Provide the [x, y] coordinate of the cell's center where the given text is located.  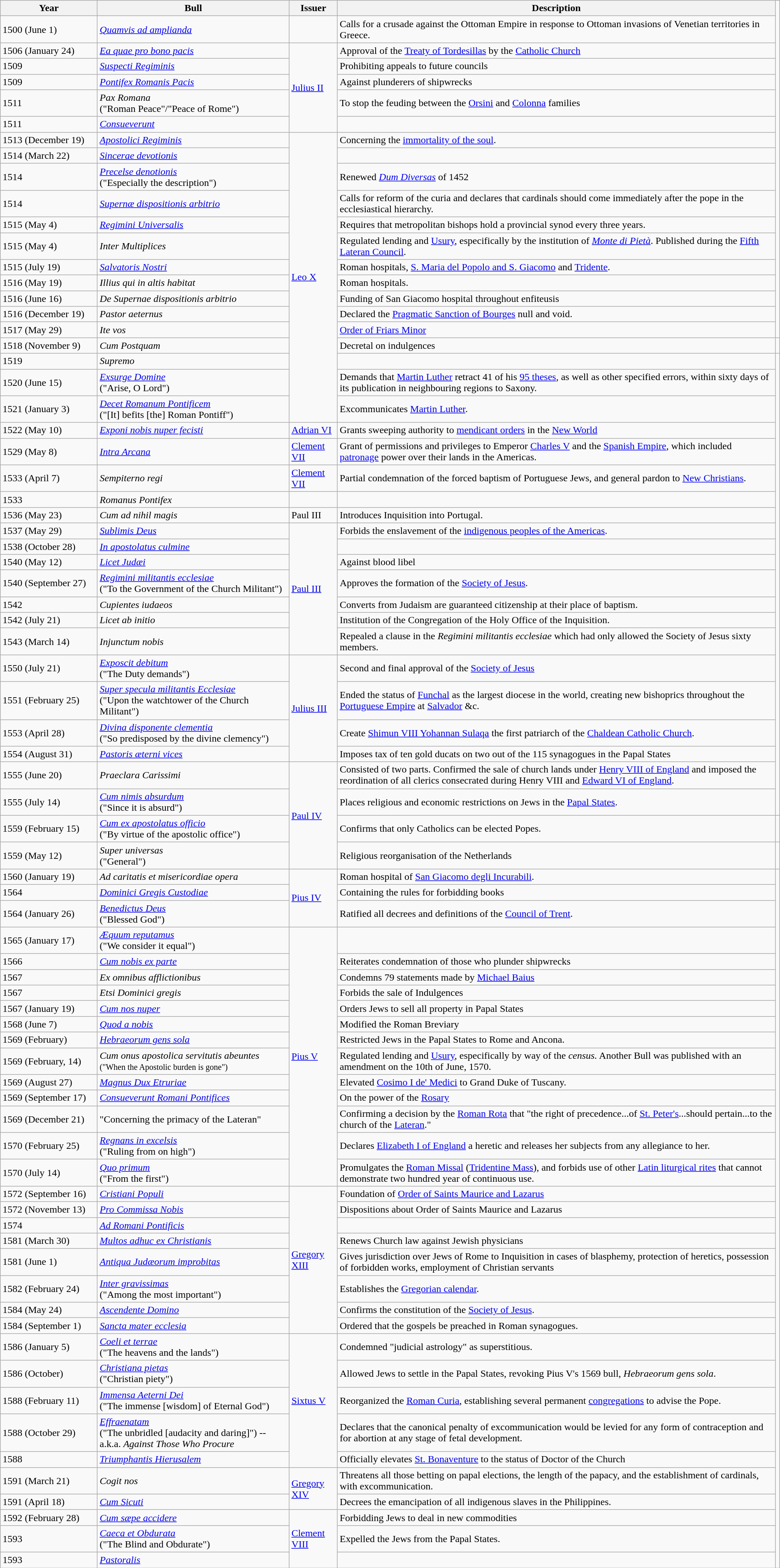
1565 (January 17) [49, 940]
1560 (January 19) [49, 877]
Cum ad nihil magis [193, 515]
Forbidding Jews to deal in new commodities [556, 1517]
1519 [49, 361]
Adrian VI [313, 430]
Introduces Inquisition into Portugal. [556, 515]
Confirms the constitution of the Society of Jesus. [556, 1310]
In apostolatus culmine [193, 547]
1522 (May 10) [49, 430]
Religious reorganisation of the Netherlands [556, 856]
Grant of permissions and privileges to Emperor Charles V and the Spanish Empire, which included patronage power over their lands in the Americas. [556, 452]
Cum onus apostolica servitutis abeuntes("When the Apostolic burden is gone") [193, 1061]
Injunctum nobis [193, 642]
Gregory XIII [313, 1260]
Imposes tax of ten gold ducats on two out of the 115 synagogues in the Papal States [556, 754]
Cum nimis absurdum("Since it is absurd") [193, 802]
Against blood libel [556, 562]
Cogit nos [193, 1481]
De Supernae dispositionis arbitrio [193, 299]
Quo primum("From the first") [193, 1172]
Modified the Roman Breviary [556, 1024]
Dominici Gregis Custodiae [193, 892]
1574 [49, 1225]
1554 (August 31) [49, 754]
Forbids the sale of Indulgences [556, 993]
Paul IV [313, 815]
Suspecti Regiminis [193, 66]
Concerning the immortality of the soul. [556, 140]
1500 (June 1) [49, 30]
Cupientes iudaeos [193, 605]
Caeca et Obdurata("The Blind and Obdurate") [193, 1538]
Antiqua Judæorum improbitas [193, 1262]
Sincerae devotionis [193, 155]
Ended the status of Funchal as the largest diocese in the world, creating new bishoprics throughout the Portuguese Empire at Salvador &c. [556, 700]
Pontifex Romanis Pacis [193, 82]
Roman hospitals, S. Maria del Popolo and S. Giacomo and Tridente. [556, 267]
Containing the rules for forbidding books [556, 892]
1569 (August 27) [49, 1082]
Description [556, 8]
1582 (February 24) [49, 1289]
Cum nos nuper [193, 1009]
Restricted Jews in the Papal States to Rome and Ancona. [556, 1040]
Apostolici Regiminis [193, 140]
Leo X [313, 277]
Decet Romanum Pontificem("[It] befits [the] Roman Pontiff") [193, 409]
Confirms that only Catholics can be elected Popes. [556, 828]
1581 (March 30) [49, 1241]
Threatens all those betting on papal elections, the length of the papacy, and the establishment of cardinals, with excommunication. [556, 1481]
1584 (May 24) [49, 1310]
Precelse denotionis ("Especially the description") [193, 177]
Cum sæpe accidere [193, 1517]
Prohibiting appeals to future councils [556, 66]
Julius II [313, 87]
Create Shimun VIII Yohannan Sulaqa the first patriarch of the Chaldean Catholic Church. [556, 733]
1538 (October 28) [49, 547]
1584 (September 1) [49, 1326]
1581 (June 1) [49, 1262]
1569 (September 17) [49, 1098]
Quamvis ad amplianda [193, 30]
Cum Postquam [193, 346]
1586 (October) [49, 1374]
Cum nobis ex parte [193, 962]
Clement VIII [313, 1538]
Hebraeorum gens sola [193, 1040]
Divina disponente clementia("So predisposed by the divine clemency") [193, 733]
Renewed Dum Diversas of 1452 [556, 177]
Julius III [313, 708]
1536 (May 23) [49, 515]
Ex omnibus afflictionibus [193, 977]
Elevated Cosimo I de' Medici to Grand Duke of Tuscany. [556, 1082]
1559 (May 12) [49, 856]
1566 [49, 962]
Pius IV [313, 898]
Ad caritatis et misericordiae opera [193, 877]
Condemns 79 statements made by Michael Baius [556, 977]
Confirming a decision by the Roman Rota that "the right of precedence...of St. Peter's...should pertain...to the church of the Lateran." [556, 1119]
1540 (September 27) [49, 583]
1516 (June 16) [49, 299]
1570 (July 14) [49, 1172]
Consueverunt [193, 124]
1529 (May 8) [49, 452]
Pro Commissa Nobis [193, 1209]
1516 (May 19) [49, 283]
Exponi nobis nuper fecisti [193, 430]
Benedictus Deus("Blessed God") [193, 913]
Consueverunt Romani Pontifices [193, 1098]
Exsurge Domine("Arise, O Lord") [193, 383]
Inter gravissimas("Among the most important") [193, 1289]
Pastor aeternus [193, 314]
Effraenatam("The unbridled [audacity and daring]") -- a.k.a. Against Those Who Procure [193, 1433]
Order of Friars Minor [556, 330]
Calls for reform of the curia and declares that cardinals should come immediately after the pope in the ecclesiastical hierarchy. [556, 203]
1564 (January 26) [49, 913]
Praeclara Carissimi [193, 775]
Ea quae pro bono pacis [193, 51]
Licet Judæi [193, 562]
Gregory XIV [313, 1488]
Ratified all decrees and definitions of the Council of Trent. [556, 913]
1517 (May 29) [49, 330]
1553 (April 28) [49, 733]
Approves the formation of the Society of Jesus. [556, 583]
Orders Jews to sell all property in Papal States [556, 1009]
Cum ex apostolatus officio("By virtue of the apostolic office") [193, 828]
Coeli et terrae("The heavens and the lands") [193, 1347]
Converts from Judaism are guaranteed citizenship at their place of baptism. [556, 605]
Foundation of Order of Saints Maurice and Lazarus [556, 1194]
Bull [193, 8]
Christiana pietas("Christian piety") [193, 1374]
Calls for a crusade against the Ottoman Empire in response to Ottoman invasions of Venetian territories in Greece. [556, 30]
Forbids the enslavement of the indigenous peoples of the Americas. [556, 531]
"Concerning the primacy of the Lateran" [193, 1119]
Roman hospitals. [556, 283]
1533 [49, 499]
1518 (November 9) [49, 346]
Super universas("General") [193, 856]
1572 (September 16) [49, 1194]
1540 (May 12) [49, 562]
Year [49, 8]
1569 (February, 14) [49, 1061]
Renews Church law against Jewish physicians [556, 1241]
1569 (February) [49, 1040]
Grants sweeping authority to mendicant orders in the New World [556, 430]
Æquum reputamus("We consider it equal") [193, 940]
1550 (July 21) [49, 668]
Ascendente Domino [193, 1310]
Repealed a clause in the Regimini militantis ecclesiae which had only allowed the Society of Jesus sixty members. [556, 642]
Dispositions about Order of Saints Maurice and Lazarus [556, 1209]
Pax Romana ("Roman Peace"/"Peace of Rome") [193, 103]
Reorganized the Roman Curia, establishing several permanent congregations to advise the Pope. [556, 1400]
1516 (December 19) [49, 314]
Against plunderers of shipwrecks [556, 82]
1513 (December 19) [49, 140]
Sempiterno regi [193, 478]
1542 (July 21) [49, 620]
Inter Multiplices [193, 246]
Pastoris æterni vices [193, 754]
Cristiani Populi [193, 1194]
Issuer [313, 8]
Ad Romani Pontificis [193, 1225]
Funding of San Giacomo hospital throughout enfiteusis [556, 299]
Regimini Universalis [193, 225]
Second and final approval of the Society of Jesus [556, 668]
1533 (April 7) [49, 478]
Regnans in excelsis("Ruling from on high") [193, 1146]
Illius qui in altis habitat [193, 283]
1591 (April 18) [49, 1502]
Magnus Dux Etruriae [193, 1082]
Triumphantis Hierusalem [193, 1459]
Partial condemnation of the forced baptism of Portuguese Jews, and general pardon to New Christians. [556, 478]
Supernæ dispositionis arbitrio [193, 203]
1515 (July 19) [49, 267]
1506 (January 24) [49, 51]
Ite vos [193, 330]
Decretal on indulgences [556, 346]
Intra Arcana [193, 452]
Requires that metropolitan bishops hold a provincial synod every three years. [556, 225]
1514 (March 22) [49, 155]
Sublimis Deus [193, 531]
Allowed Jews to settle in the Papal States, revoking Pius V's 1569 bull, Hebraeorum gens sola. [556, 1374]
Regulated lending and Usury, especifically by way of the census. Another Bull was published with an amendment on the 10th of June, 1570. [556, 1061]
Supremo [193, 361]
Immensa Aeterni Dei("The immense [wisdom] of Eternal God") [193, 1400]
Etsi Dominici gregis [193, 993]
1569 (December 21) [49, 1119]
1555 (July 14) [49, 802]
1588 [49, 1459]
Sancta mater ecclesia [193, 1326]
1555 (June 20) [49, 775]
1592 (February 28) [49, 1517]
1586 (January 5) [49, 1347]
Salvatoris Nostri [193, 267]
Places religious and economic restrictions on Jews in the Papal States. [556, 802]
1567 (January 19) [49, 1009]
1591 (March 21) [49, 1481]
Declares Elizabeth I of England a heretic and releases her subjects from any allegiance to her. [556, 1146]
1520 (June 15) [49, 383]
To stop the feuding between the Orsini and Colonna families [556, 103]
Officially elevates St. Bonaventure to the status of Doctor of the Church [556, 1459]
Roman hospital of San Giacomo degli Incurabili. [556, 877]
1588 (October 29) [49, 1433]
Pius V [313, 1057]
1572 (November 13) [49, 1209]
1537 (May 29) [49, 531]
1543 (March 14) [49, 642]
1588 (February 11) [49, 1400]
Ordered that the gospels be preached in Roman synagogues. [556, 1326]
Quod a nobis [193, 1024]
Regimini militantis ecclesiae("To the Government of the Church Militant") [193, 583]
On the power of the Rosary [556, 1098]
1542 [49, 605]
Regulated lending and Usury, especifically by the institution of Monte di Pietà. Published during the Fifth Lateran Council. [556, 246]
1568 (June 7) [49, 1024]
Establishes the Gregorian calendar. [556, 1289]
1559 (February 15) [49, 828]
1570 (February 25) [49, 1146]
Declared the Pragmatic Sanction of Bourges null and void. [556, 314]
Excommunicates Martin Luther. [556, 409]
1521 (January 3) [49, 409]
Super specula militantis Ecclesiae("Upon the watchtower of the Church Militant") [193, 700]
Sixtus V [313, 1400]
Romanus Pontifex [193, 499]
Institution of the Congregation of the Holy Office of the Inquisition. [556, 620]
Approval of the Treaty of Tordesillas by the Catholic Church [556, 51]
Condemned "judicial astrology" as superstitious. [556, 1347]
1551 (February 25) [49, 700]
Exposcit debitum("The Duty demands") [193, 668]
1564 [49, 892]
Licet ab initio [193, 620]
Cum Sicuti [193, 1502]
Decrees the emancipation of all indigenous slaves in the Philippines. [556, 1502]
Multos adhuc ex Christianis [193, 1241]
Expelled the Jews from the Papal States. [556, 1538]
Reiterates condemnation of those who plunder shipwrecks [556, 962]
Pastoralis [193, 1560]
